Identify which cell holds the provided text, then report its (X, Y) central coordinate. 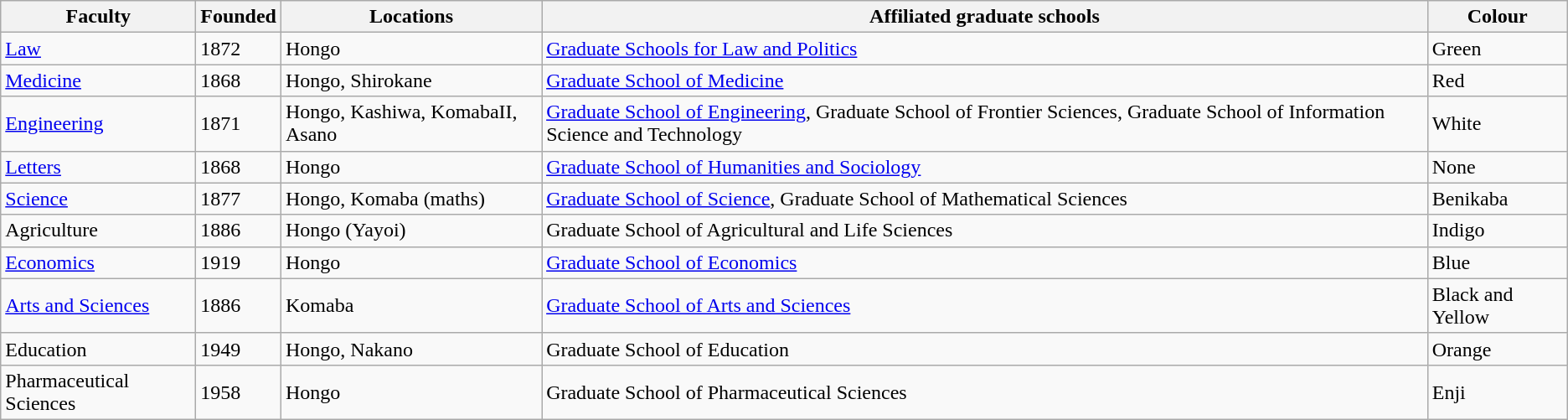
White (1498, 124)
Arts and Sciences (99, 305)
Medicine (99, 80)
Graduate School of Science, Graduate School of Mathematical Sciences (985, 199)
Orange (1498, 349)
Benikaba (1498, 199)
1877 (239, 199)
Law (99, 49)
Pharmaceutical Sciences (99, 392)
1919 (239, 262)
1958 (239, 392)
Letters (99, 167)
Founded (239, 17)
Education (99, 349)
1871 (239, 124)
Graduate School of Agricultural and Life Sciences (985, 231)
Graduate School of Arts and Sciences (985, 305)
Colour (1498, 17)
Blue (1498, 262)
None (1498, 167)
Hongo, Nakano (410, 349)
Hongo, Komaba (maths) (410, 199)
Hongo, Shirokane (410, 80)
Graduate School of Humanities and Sociology (985, 167)
Graduate School of Engineering, Graduate School of Frontier Sciences, Graduate School of Information Science and Technology (985, 124)
Indigo (1498, 231)
Red (1498, 80)
Engineering (99, 124)
Faculty (99, 17)
Hongo, Kashiwa, KomabaII, Asano (410, 124)
Science (99, 199)
Locations (410, 17)
Green (1498, 49)
Black and Yellow (1498, 305)
Graduate School of Economics (985, 262)
Hongo (Yayoi) (410, 231)
Graduate School of Pharmaceutical Sciences (985, 392)
Economics (99, 262)
Graduate School of Education (985, 349)
Agriculture (99, 231)
Graduate School of Medicine (985, 80)
1949 (239, 349)
1872 (239, 49)
Komaba (410, 305)
Enji (1498, 392)
Graduate Schools for Law and Politics (985, 49)
Affiliated graduate schools (985, 17)
